Provide the (x, y) coordinate of the cell's center where the given text is located.  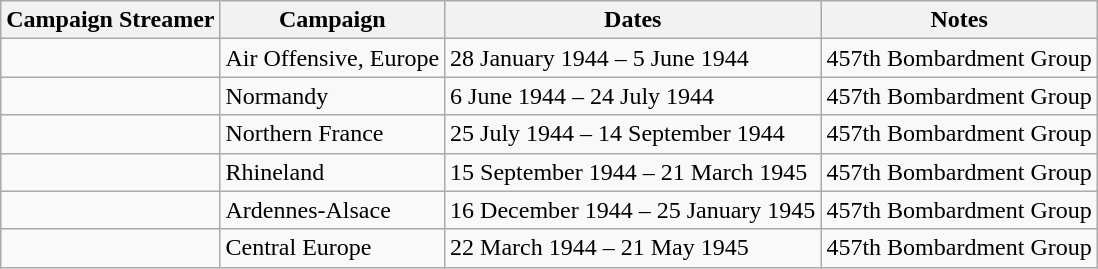
Northern France (332, 134)
15 September 1944 – 21 March 1945 (633, 172)
22 March 1944 – 21 May 1945 (633, 248)
Campaign (332, 20)
Normandy (332, 96)
Air Offensive, Europe (332, 58)
25 July 1944 – 14 September 1944 (633, 134)
16 December 1944 – 25 January 1945 (633, 210)
28 January 1944 – 5 June 1944 (633, 58)
Central Europe (332, 248)
Campaign Streamer (110, 20)
Ardennes-Alsace (332, 210)
Notes (959, 20)
6 June 1944 – 24 July 1944 (633, 96)
Dates (633, 20)
Rhineland (332, 172)
